Detect which cell encompasses the target text, then output its [x, y] center coordinate. 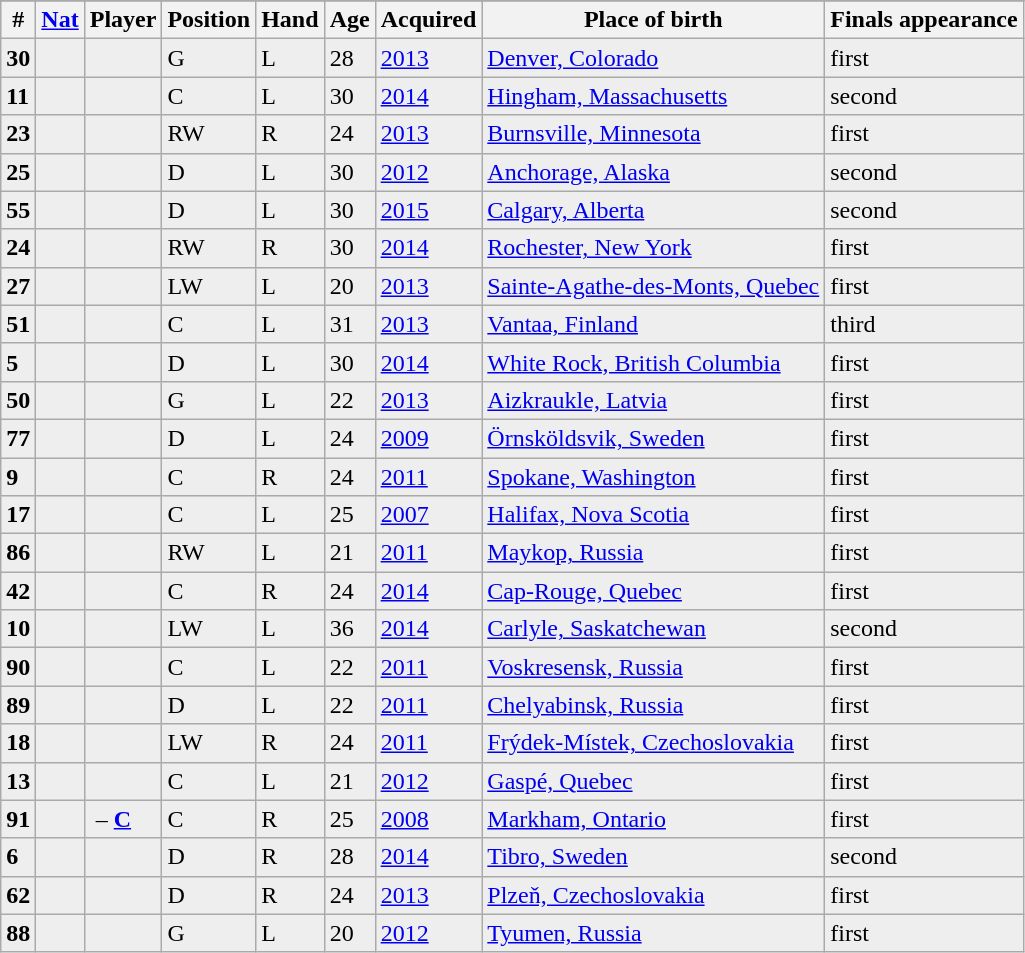
86 [18, 553]
Frýdek-Místek, Czechoslovakia [654, 743]
Tyumen, Russia [654, 933]
Sainte-Agathe-des-Monts, Quebec [654, 286]
Rochester, New York [654, 248]
Maykop, Russia [654, 553]
5 [18, 362]
77 [18, 438]
27 [18, 286]
2007 [428, 515]
Markham, Ontario [654, 819]
Plzeň, Czechoslovakia [654, 895]
Age [350, 20]
Tibro, Sweden [654, 857]
2009 [428, 438]
Denver, Colorado [654, 58]
6 [18, 857]
Cap-Rouge, Quebec [654, 591]
23 [18, 134]
2015 [428, 210]
Calgary, Alberta [654, 210]
– C [123, 819]
third [924, 324]
31 [350, 324]
White Rock, British Columbia [654, 362]
Halifax, Nova Scotia [654, 515]
55 [18, 210]
62 [18, 895]
42 [18, 591]
51 [18, 324]
88 [18, 933]
Acquired [428, 20]
Hand [290, 20]
Vantaa, Finland [654, 324]
89 [18, 705]
Örnsköldsvik, Sweden [654, 438]
Position [209, 20]
36 [350, 629]
Voskresensk, Russia [654, 667]
Spokane, Washington [654, 477]
10 [18, 629]
Player [123, 20]
Chelyabinsk, Russia [654, 705]
90 [18, 667]
Hingham, Massachusetts [654, 96]
Gaspé, Quebec [654, 781]
Place of birth [654, 20]
Finals appearance [924, 20]
18 [18, 743]
91 [18, 819]
Anchorage, Alaska [654, 172]
17 [18, 515]
9 [18, 477]
Nat [60, 20]
Aizkraukle, Latvia [654, 400]
# [18, 20]
Burnsville, Minnesota [654, 134]
50 [18, 400]
Carlyle, Saskatchewan [654, 629]
13 [18, 781]
2008 [428, 819]
11 [18, 96]
